Detect which cell encompasses the target text, then output its [X, Y] center coordinate. 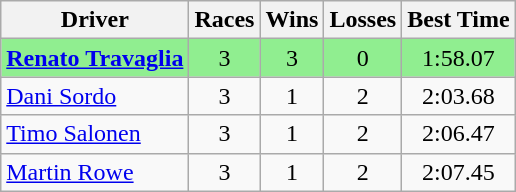
Timo Salonen [95, 134]
0 [363, 58]
Losses [363, 20]
Races [224, 20]
2:03.68 [459, 96]
Renato Travaglia [95, 58]
Best Time [459, 20]
2:06.47 [459, 134]
Dani Sordo [95, 96]
Martin Rowe [95, 172]
2:07.45 [459, 172]
Driver [95, 20]
1:58.07 [459, 58]
Wins [292, 20]
